Output the (X, Y) coordinate of the center of the cell containing the given text.  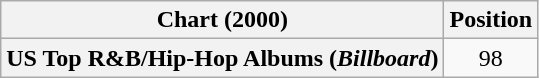
98 (491, 58)
US Top R&B/Hip-Hop Albums (Billboard) (222, 58)
Chart (2000) (222, 20)
Position (491, 20)
